Extract the (x, y) coordinate from the center of the cell holding the provided text.  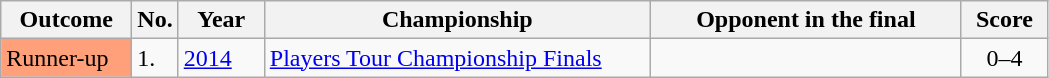
0–4 (1004, 58)
Players Tour Championship Finals (457, 58)
Opponent in the final (806, 20)
Runner-up (66, 58)
Year (221, 20)
2014 (221, 58)
No. (155, 20)
Outcome (66, 20)
Score (1004, 20)
1. (155, 58)
Championship (457, 20)
